Find where the given text appears and provide that cell's center as (x, y) coordinate. 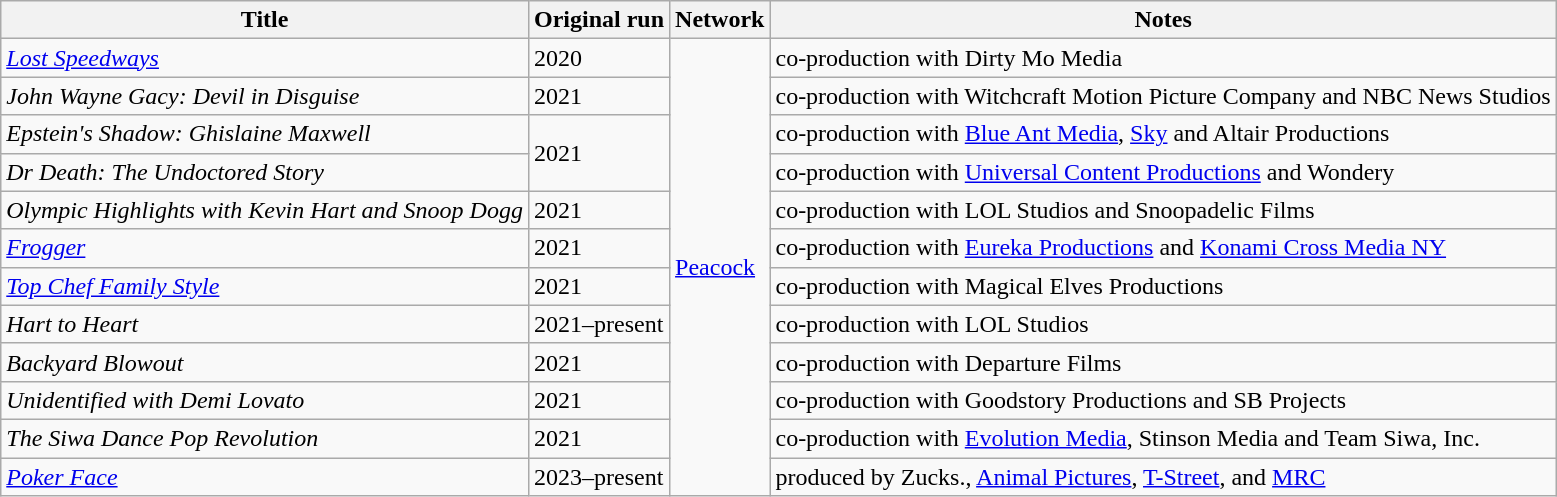
co-production with LOL Studios and Snoopadelic Films (1163, 210)
Epstein's Shadow: Ghislaine Maxwell (265, 134)
Olympic Highlights with Kevin Hart and Snoop Dogg (265, 210)
Hart to Heart (265, 324)
co-production with Blue Ant Media, Sky and Altair Productions (1163, 134)
co-production with Departure Films (1163, 362)
Lost Speedways (265, 58)
Top Chef Family Style (265, 286)
John Wayne Gacy: Devil in Disguise (265, 96)
Unidentified with Demi Lovato (265, 400)
Frogger (265, 248)
co-production with Eureka Productions and Konami Cross Media NY (1163, 248)
Original run (598, 20)
2020 (598, 58)
produced by Zucks., Animal Pictures, T-Street, and MRC (1163, 477)
Dr Death: The Undoctored Story (265, 172)
The Siwa Dance Pop Revolution (265, 438)
co-production with Goodstory Productions and SB Projects (1163, 400)
co-production with Magical Elves Productions (1163, 286)
Peacock (720, 268)
co-production with LOL Studios (1163, 324)
Poker Face (265, 477)
co-production with Universal Content Productions and Wondery (1163, 172)
co-production with Evolution Media, Stinson Media and Team Siwa, Inc. (1163, 438)
Notes (1163, 20)
co-production with Witchcraft Motion Picture Company and NBC News Studios (1163, 96)
Title (265, 20)
Backyard Blowout (265, 362)
2021–present (598, 324)
2023–present (598, 477)
Network (720, 20)
co-production with Dirty Mo Media (1163, 58)
